Return (x, y) of the center of cell containing provided text 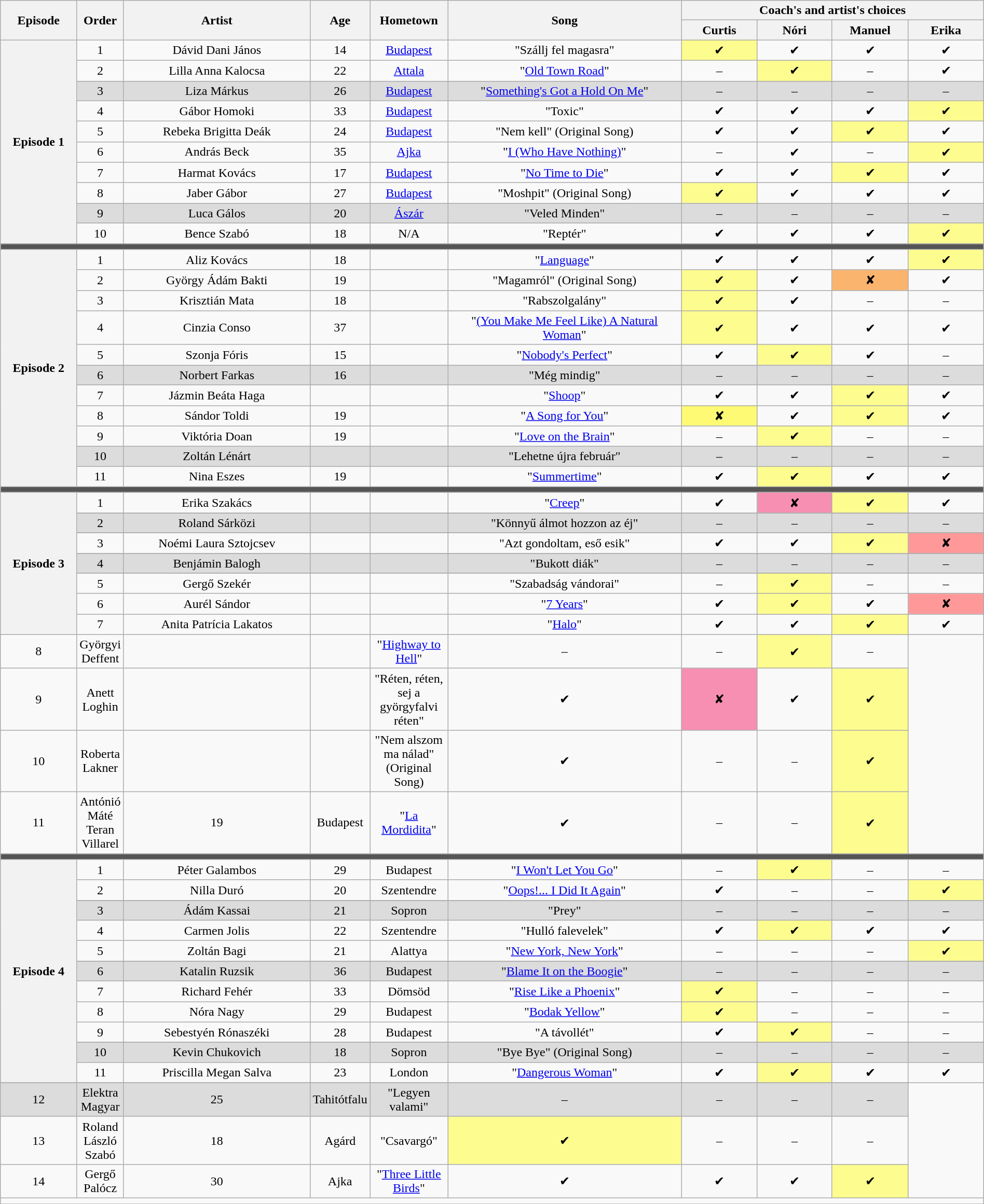
Cinzia Conso (217, 328)
Erika (946, 30)
"Nobody's Perfect" (564, 355)
23 (340, 1073)
Ászár (409, 213)
"Azt gondoltam, eső esik" (564, 543)
"Bukott diák" (564, 563)
"New York, New York" (564, 951)
Katalin Ruzsik (217, 971)
Liza Márkus (217, 91)
Richard Fehér (217, 991)
"Old Town Road" (564, 71)
Anita Patrícia Lakatos (217, 625)
"Rabszolgalány" (564, 301)
Dávid Dani János (217, 50)
Gábor Homoki (217, 111)
13 (38, 1140)
25 (217, 1100)
Order (101, 20)
N/A (409, 233)
"No Time to Die" (564, 173)
Curtis (719, 30)
"Toxic" (564, 111)
"Rise Like a Phoenix" (564, 991)
Attala (409, 71)
Krisztián Mata (217, 301)
30 (217, 1181)
Alattya (409, 951)
Viktória Doan (217, 436)
"Halo" (564, 625)
Artist (217, 20)
"7 Years" (564, 604)
24 (340, 132)
"Lehetne újra február" (564, 456)
"Language" (564, 260)
Aurél Sándor (217, 604)
12 (38, 1100)
"Moshpit" (Original Song) (564, 193)
"Nem kell" (Original Song) (564, 132)
Noémi Laura Sztojcsev (217, 543)
15 (340, 355)
"Summertime" (564, 477)
Sebestyén Rónaszéki (217, 1032)
Roland László Szabó (101, 1140)
Episode 1 (38, 142)
"Three Little Birds" (409, 1181)
"Réten, réten, sej a györgyfalvi réten" (409, 699)
"Something's Got a Hold On Me" (564, 91)
36 (340, 971)
"Bye Bye" (Original Song) (564, 1053)
Gergő Szekér (217, 584)
"Szabadság vándorai" (564, 584)
Bence Szabó (217, 233)
Agárd (340, 1140)
"Dangerous Woman" (564, 1073)
Carmen Jolis (217, 931)
Roberta Lakner (101, 760)
"A Song for You" (564, 416)
Anett Loghin (101, 699)
"Reptér" (564, 233)
"Blame It on the Boogie" (564, 971)
Nina Eszes (217, 477)
"Könnyű álmot hozzon az éj" (564, 523)
Episode 3 (38, 563)
Luca Gálos (217, 213)
28 (340, 1032)
Song (564, 20)
"Love on the Brain" (564, 436)
Episode 4 (38, 971)
Benjámin Balogh (217, 563)
Episode (38, 20)
András Beck (217, 152)
Coach's and artist's choices (832, 10)
Nilla Duró (217, 890)
Ádám Kassai (217, 910)
Tahitótfalu (340, 1100)
"Még mindig" (564, 375)
Episode 2 (38, 368)
Györgyi Deffent (101, 652)
Lilla Anna Kalocsa (217, 71)
Age (340, 20)
Aliz Kovács (217, 260)
26 (340, 91)
Norbert Farkas (217, 375)
17 (340, 173)
"Csavargó" (409, 1140)
Nóri (795, 30)
35 (340, 152)
"Veled Minden" (564, 213)
Dömsöd (409, 991)
"(You Make Me Feel Like) A Natural Woman" (564, 328)
"Nem alszom ma nálad" (Original Song) (409, 760)
Elektra Magyar (101, 1100)
"Legyen valami" (409, 1100)
Priscilla Megan Salva (217, 1073)
"Highway to Hell" (409, 652)
Kevin Chukovich (217, 1053)
Szonja Fóris (217, 355)
Harmat Kovács (217, 173)
"I Won't Let You Go" (564, 870)
16 (340, 375)
"A távollét" (564, 1032)
Jázmin Beáta Haga (217, 395)
"La Mordidita" (409, 823)
"Szállj fel magasra" (564, 50)
Roland Sárközi (217, 523)
"Bodak Yellow" (564, 1012)
"Magamról" (Original Song) (564, 280)
"Prey" (564, 910)
Péter Galambos (217, 870)
"Hulló falevelek" (564, 931)
Hometown (409, 20)
Nóra Nagy (217, 1012)
Rebeka Brigitta Deák (217, 132)
Gergő Palócz (101, 1181)
Sándor Toldi (217, 416)
"Shoop" (564, 395)
Manuel (870, 30)
György Ádám Bakti (217, 280)
Zoltán Bagi (217, 951)
Zoltán Lénárt (217, 456)
Antónió Máté Teran Villarel (101, 823)
"Creep" (564, 503)
"Oops!... I Did It Again" (564, 890)
Jaber Gábor (217, 193)
27 (340, 193)
37 (340, 328)
"I (Who Have Nothing)" (564, 152)
London (409, 1073)
Erika Szakács (217, 503)
